Capture the cell that displays the provided text and extract its [X, Y] central coordinate. 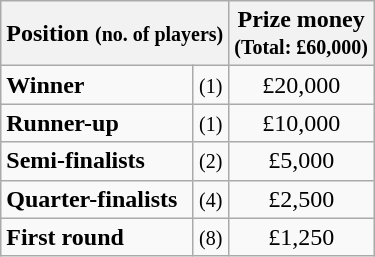
Quarter-finalists [97, 199]
£2,500 [302, 199]
£5,000 [302, 161]
Runner-up [97, 123]
Prize money(Total: £60,000) [302, 34]
£10,000 [302, 123]
£20,000 [302, 85]
Position (no. of players) [115, 34]
First round [97, 237]
Semi-finalists [97, 161]
(4) [211, 199]
£1,250 [302, 237]
Winner [97, 85]
(8) [211, 237]
(2) [211, 161]
